From the cell containing the given text, extract its center point as (x, y) coordinate. 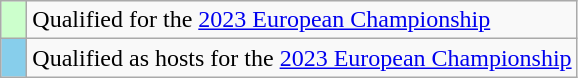
Qualified for the 2023 European Championship (302, 20)
Qualified as hosts for the 2023 European Championship (302, 58)
